Determine the (x, y) coordinate at the center of the cell enclosing the given text.  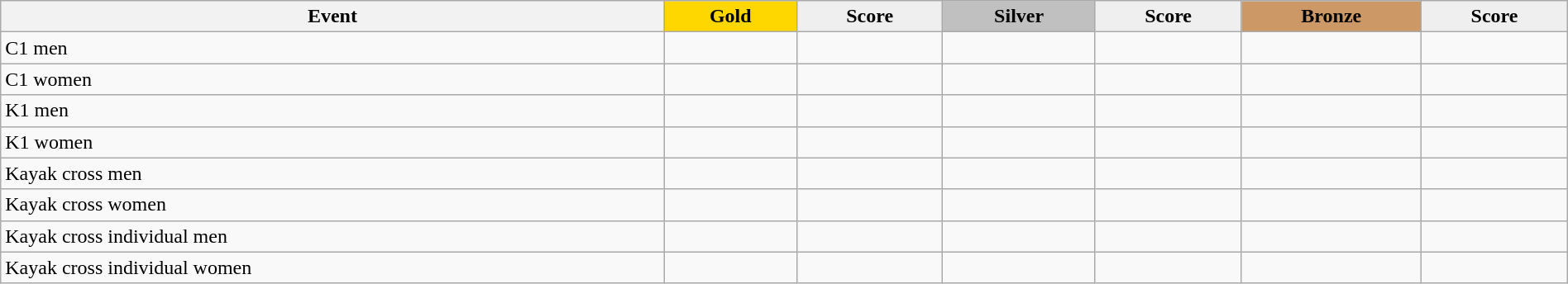
Silver (1019, 17)
C1 men (332, 48)
K1 women (332, 142)
Kayak cross women (332, 205)
Bronze (1331, 17)
C1 women (332, 79)
K1 men (332, 111)
Gold (730, 17)
Kayak cross men (332, 173)
Event (332, 17)
Kayak cross individual men (332, 236)
Kayak cross individual women (332, 267)
